Determine the [x, y] coordinate at the center of the cell enclosing the given text.  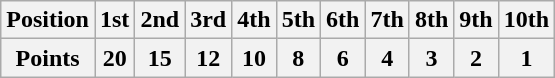
9th [476, 20]
Position [48, 20]
2nd [160, 20]
12 [208, 58]
1st [114, 20]
8th [431, 20]
3rd [208, 20]
1 [526, 58]
Points [48, 58]
4th [254, 20]
4 [387, 58]
6th [343, 20]
7th [387, 20]
15 [160, 58]
5th [298, 20]
6 [343, 58]
10th [526, 20]
10 [254, 58]
20 [114, 58]
2 [476, 58]
8 [298, 58]
3 [431, 58]
